Output the [X, Y] coordinate of the center of the cell containing the given text.  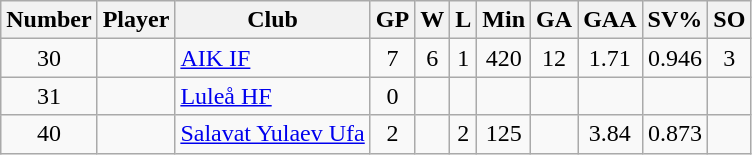
420 [504, 58]
31 [49, 96]
125 [504, 134]
3.84 [610, 134]
Number [49, 20]
W [432, 20]
Club [272, 20]
12 [554, 58]
L [464, 20]
1.71 [610, 58]
0.946 [675, 58]
Player [136, 20]
6 [432, 58]
7 [392, 58]
40 [49, 134]
1 [464, 58]
SV% [675, 20]
GP [392, 20]
0 [392, 96]
Min [504, 20]
30 [49, 58]
3 [730, 58]
Luleå HF [272, 96]
GAA [610, 20]
AIK IF [272, 58]
GA [554, 20]
0.873 [675, 134]
SO [730, 20]
Salavat Yulaev Ufa [272, 134]
